Capture the cell that displays the provided text and extract its [x, y] central coordinate. 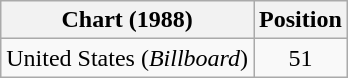
51 [301, 58]
Chart (1988) [128, 20]
Position [301, 20]
United States (Billboard) [128, 58]
